For the text-containing cell, return its midpoint in (X, Y) coordinate format. 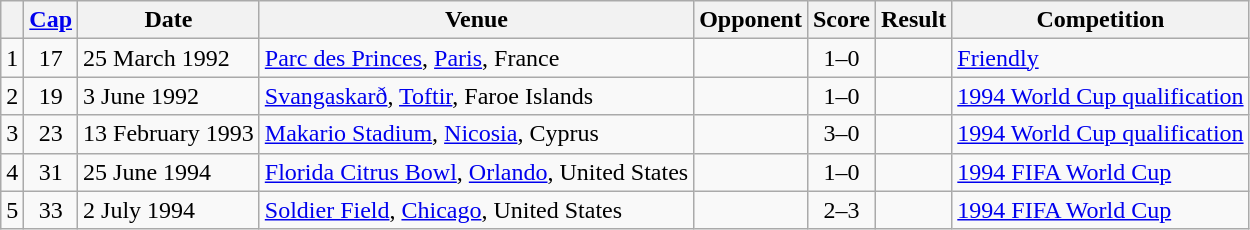
25 March 1992 (169, 58)
Svangaskarð, Toftir, Faroe Islands (476, 96)
3 June 1992 (169, 96)
Friendly (1100, 58)
Opponent (751, 20)
Score (841, 20)
Competition (1100, 20)
Soldier Field, Chicago, United States (476, 210)
Florida Citrus Bowl, Orlando, United States (476, 172)
1 (12, 58)
2 July 1994 (169, 210)
Cap (51, 20)
Makario Stadium, Nicosia, Cyprus (476, 134)
2 (12, 96)
31 (51, 172)
25 June 1994 (169, 172)
Result (913, 20)
3–0 (841, 134)
23 (51, 134)
2–3 (841, 210)
13 February 1993 (169, 134)
17 (51, 58)
33 (51, 210)
Venue (476, 20)
Parc des Princes, Paris, France (476, 58)
19 (51, 96)
5 (12, 210)
3 (12, 134)
Date (169, 20)
4 (12, 172)
